Return the [x, y] coordinate for the center point of the cell that contains the specified text.  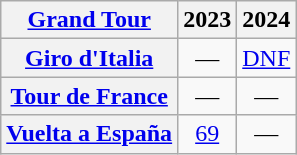
Tour de France [90, 96]
Grand Tour [90, 20]
DNF [266, 58]
2024 [266, 20]
Giro d'Italia [90, 58]
69 [208, 134]
2023 [208, 20]
Vuelta a España [90, 134]
